Find where the given text appears and provide that cell's center as [x, y] coordinate. 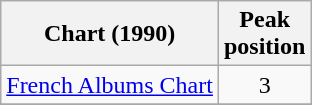
Peakposition [264, 34]
3 [264, 85]
Chart (1990) [110, 34]
French Albums Chart [110, 85]
